Output the [X, Y] coordinate of the center of the cell containing the given text.  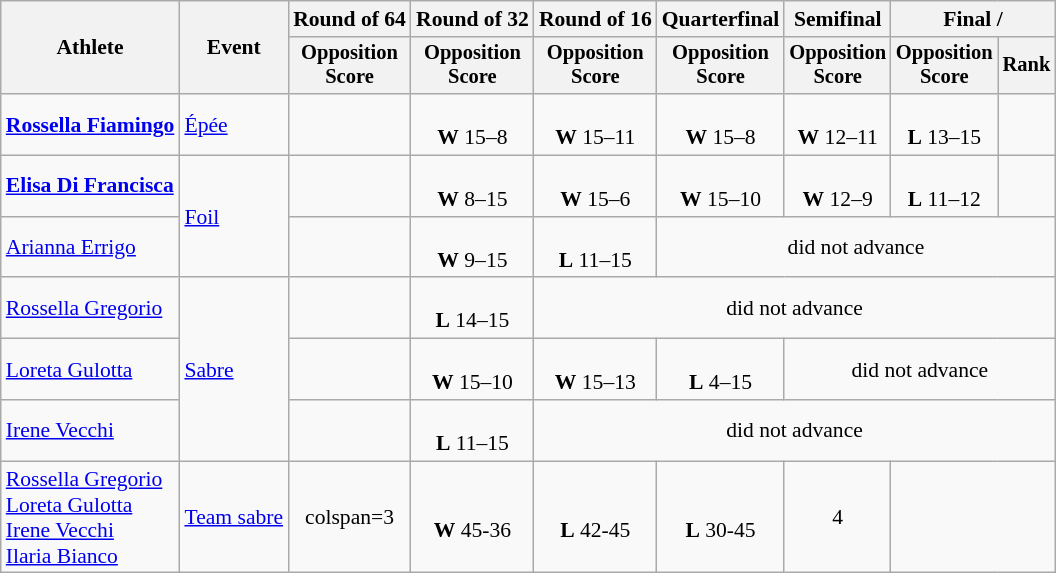
Round of 32 [472, 19]
L 30-45 [721, 517]
Sabre [234, 370]
4 [838, 517]
W 15–13 [596, 370]
Épée [234, 124]
W 9–15 [472, 248]
Round of 16 [596, 19]
L 14–15 [472, 308]
Quarterfinal [721, 19]
Final / [973, 19]
W 15–11 [596, 124]
W 45-36 [472, 517]
Round of 64 [350, 19]
colspan=3 [350, 517]
L 13–15 [944, 124]
Semifinal [838, 19]
Athlete [90, 48]
Loreta Gulotta [90, 370]
Elisa Di Francisca [90, 186]
L 4–15 [721, 370]
Irene Vecchi [90, 430]
L 42-45 [596, 517]
Rossella GregorioLoreta GulottaIrene VecchiIlaria Bianco [90, 517]
Rank [1027, 66]
Event [234, 48]
W 12–9 [838, 186]
Foil [234, 217]
L 11–12 [944, 186]
Team sabre [234, 517]
W 12–11 [838, 124]
Arianna Errigo [90, 248]
W 8–15 [472, 186]
W 15–6 [596, 186]
Rossella Gregorio [90, 308]
Rossella Fiamingo [90, 124]
